Detect which cell encompasses the target text, then output its (x, y) center coordinate. 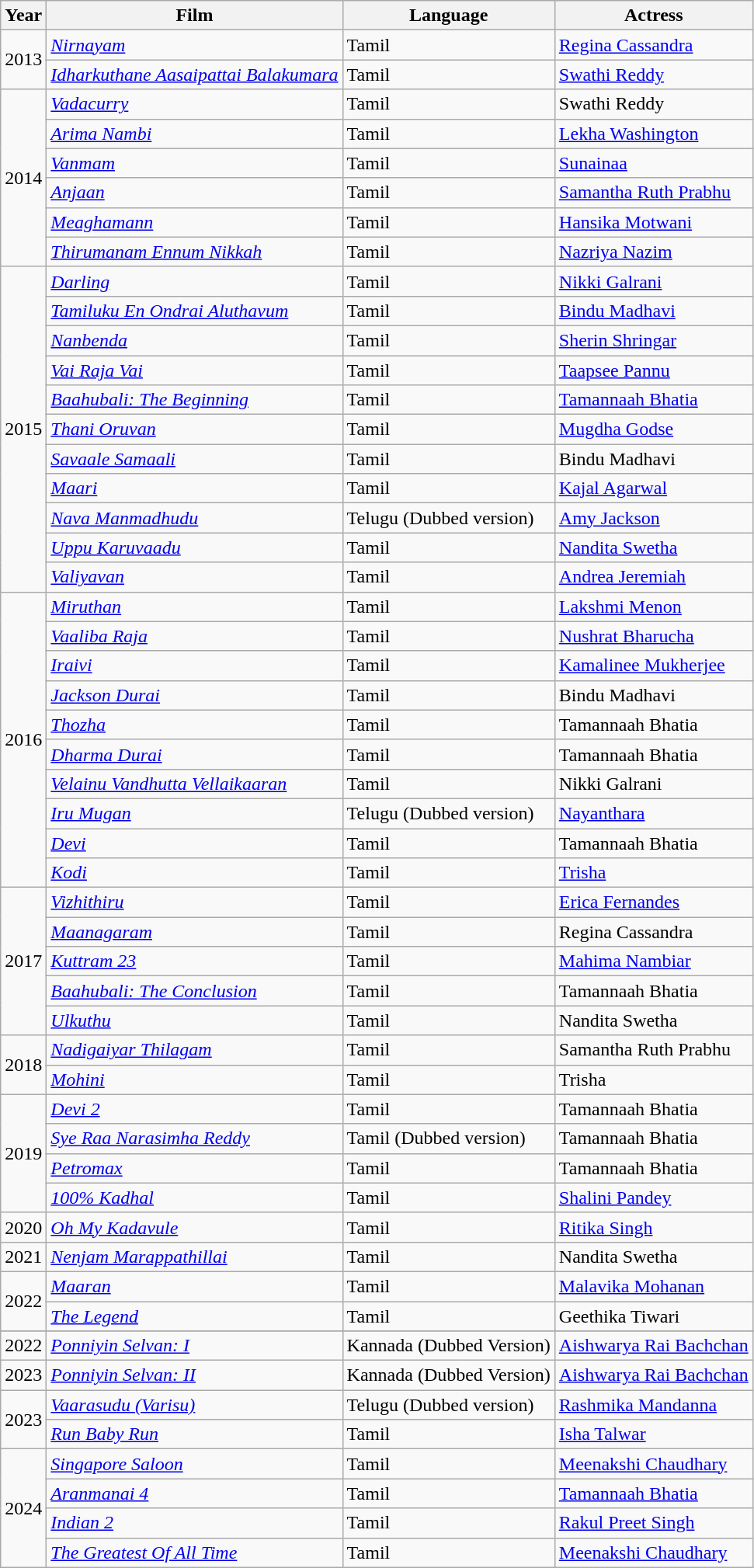
Nirnayam (194, 45)
The Greatest Of All Time (194, 1552)
Rakul Preet Singh (654, 1523)
Thirumanam Ennum Nikkah (194, 252)
Hansika Motwani (654, 222)
Vadacurry (194, 104)
Velainu Vandhutta Vellaikaaran (194, 784)
Malavika Mohanan (654, 1286)
Geethika Tiwari (654, 1316)
Arima Nambi (194, 134)
Kodi (194, 873)
2014 (23, 178)
Anjaan (194, 193)
Lakshmi Menon (654, 607)
Dharma Durai (194, 754)
Maari (194, 488)
Rashmika Mandanna (654, 1405)
Nayanthara (654, 813)
100% Kadhal (194, 1198)
2018 (23, 1065)
Iraivi (194, 666)
Tamil (Dubbed version) (449, 1139)
Erica Fernandes (654, 902)
Mugdha Godse (654, 429)
2015 (23, 429)
Nushrat Bharucha (654, 636)
Kajal Agarwal (654, 488)
Ponniyin Selvan: I (194, 1346)
Miruthan (194, 607)
Ritika Singh (654, 1227)
Baahubali: The Conclusion (194, 991)
Devi 2 (194, 1109)
Language (449, 16)
Baahubali: The Beginning (194, 400)
Maanagaram (194, 932)
Film (194, 16)
Aranmanai 4 (194, 1493)
2013 (23, 60)
Singapore Saloon (194, 1464)
Savaale Samaali (194, 459)
2016 (23, 739)
Maaran (194, 1286)
Isha Talwar (654, 1434)
Mohini (194, 1080)
Run Baby Run (194, 1434)
Nava Manmadhudu (194, 518)
Ponniyin Selvan: II (194, 1375)
Taapsee Pannu (654, 370)
The Legend (194, 1316)
Kamalinee Mukherjee (654, 666)
Year (23, 16)
Uppu Karuvaadu (194, 548)
Iru Mugan (194, 813)
2020 (23, 1227)
2024 (23, 1508)
Vaarasudu (Varisu) (194, 1405)
Vizhithiru (194, 902)
Shalini Pandey (654, 1198)
Sunainaa (654, 163)
Oh My Kadavule (194, 1227)
Devi (194, 843)
Amy Jackson (654, 518)
2017 (23, 961)
Vai Raja Vai (194, 370)
Petromax (194, 1168)
Indian 2 (194, 1523)
Darling (194, 281)
Actress (654, 16)
2021 (23, 1257)
Thozha (194, 725)
Andrea Jeremiah (654, 577)
Sye Raa Narasimha Reddy (194, 1139)
Sherin Shringar (654, 340)
Nazriya Nazim (654, 252)
Nadigaiyar Thilagam (194, 1050)
Nenjam Marappathillai (194, 1257)
Valiyavan (194, 577)
Lekha Washington (654, 134)
Vanmam (194, 163)
Tamiluku En Ondrai Aluthavum (194, 311)
Nanbenda (194, 340)
Vaaliba Raja (194, 636)
Thani Oruvan (194, 429)
Idharkuthane Aasaipattai Balakumara (194, 75)
Kuttram 23 (194, 961)
Mahima Nambiar (654, 961)
2019 (23, 1153)
Meaghamann (194, 222)
Jackson Durai (194, 695)
Ulkuthu (194, 1020)
